Return the [X, Y] coordinate for the center point of the cell that contains the specified text.  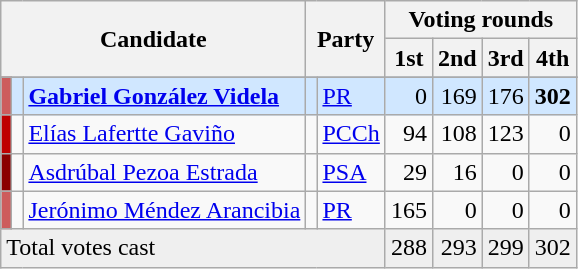
1st [408, 58]
29 [408, 172]
Party [346, 39]
3rd [506, 58]
Candidate [154, 39]
293 [457, 248]
Asdrúbal Pezoa Estrada [164, 172]
PSA [351, 172]
169 [457, 96]
94 [408, 134]
288 [408, 248]
165 [408, 210]
123 [506, 134]
Elías Lafertte Gaviño [164, 134]
2nd [457, 58]
Voting rounds [480, 20]
Total votes cast [194, 248]
108 [457, 134]
Jerónimo Méndez Arancibia [164, 210]
Gabriel González Videla [164, 96]
16 [457, 172]
4th [552, 58]
PCCh [351, 134]
299 [506, 248]
176 [506, 96]
